From the cell containing the given text, extract its center point as (X, Y) coordinate. 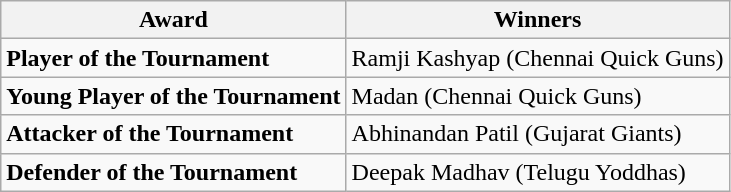
Defender of the Tournament (174, 172)
Player of the Tournament (174, 58)
Ramji Kashyap (Chennai Quick Guns) (538, 58)
Young Player of the Tournament (174, 96)
Madan (Chennai Quick Guns) (538, 96)
Deepak Madhav (Telugu Yoddhas) (538, 172)
Abhinandan Patil (Gujarat Giants) (538, 134)
Attacker of the Tournament (174, 134)
Winners (538, 20)
Award (174, 20)
